Detect which cell encompasses the target text, then output its [x, y] center coordinate. 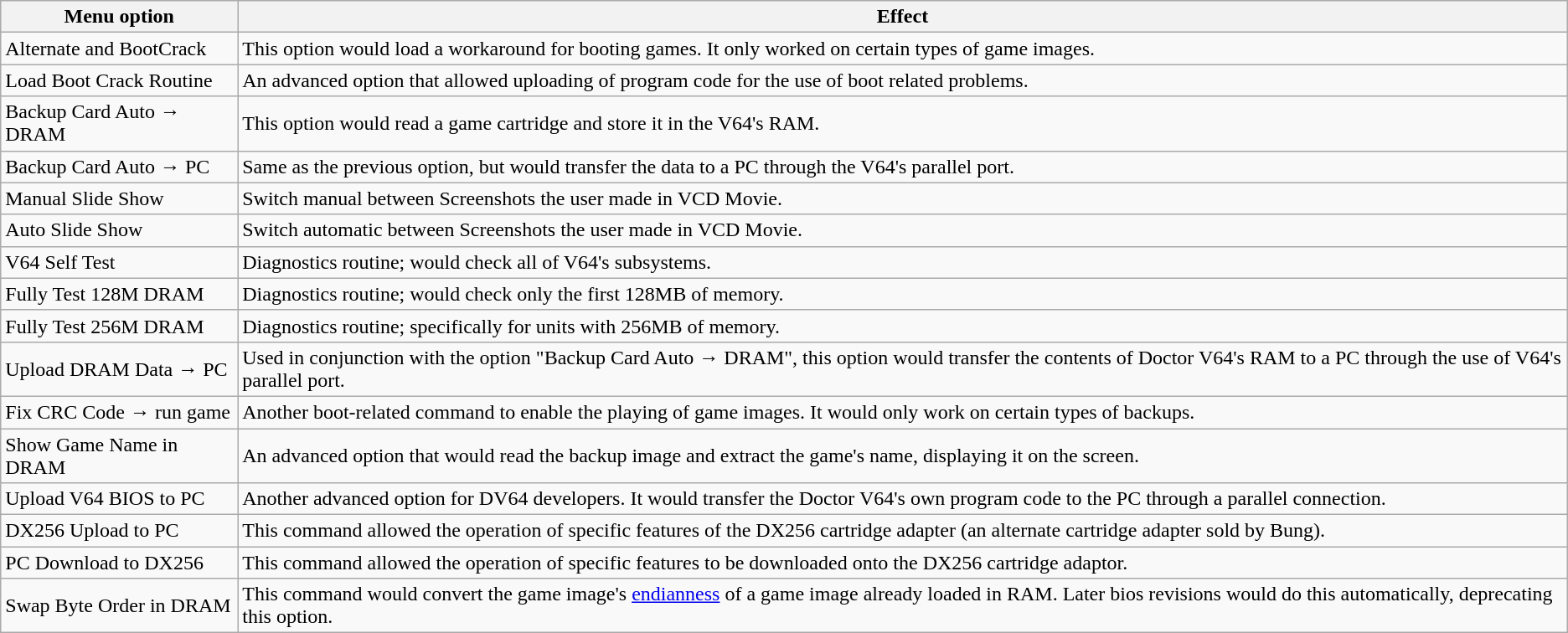
Alternate and BootCrack [119, 49]
Same as the previous option, but would transfer the data to a PC through the V64's parallel port. [903, 167]
This option would load a workaround for booting games. It only worked on certain types of game images. [903, 49]
Manual Slide Show [119, 198]
Fully Test 128M DRAM [119, 294]
Menu option [119, 17]
Backup Card Auto → PC [119, 167]
An advanced option that would read the backup image and extract the game's name, displaying it on the screen. [903, 455]
Auto Slide Show [119, 230]
This option would read a game cartridge and store it in the V64's RAM. [903, 124]
Diagnostics routine; would check all of V64's subsystems. [903, 262]
Effect [903, 17]
Upload V64 BIOS to PC [119, 499]
This command allowed the operation of specific features to be downloaded onto the DX256 cartridge adaptor. [903, 563]
Backup Card Auto → DRAM [119, 124]
PC Download to DX256 [119, 563]
Load Boot Crack Routine [119, 80]
Swap Byte Order in DRAM [119, 606]
Diagnostics routine; specifically for units with 256MB of memory. [903, 326]
An advanced option that allowed uploading of program code for the use of boot related problems. [903, 80]
Show Game Name in DRAM [119, 455]
This command allowed the operation of specific features of the DX256 cartridge adapter (an alternate cartridge adapter sold by Bung). [903, 531]
Switch manual between Screenshots the user made in VCD Movie. [903, 198]
DX256 Upload to PC [119, 531]
Fully Test 256M DRAM [119, 326]
Upload DRAM Data → PC [119, 368]
V64 Self Test [119, 262]
Another advanced option for DV64 developers. It would transfer the Doctor V64's own program code to the PC through a parallel connection. [903, 499]
Another boot-related command to enable the playing of game images. It would only work on certain types of backups. [903, 412]
Fix CRC Code → run game [119, 412]
Diagnostics routine; would check only the first 128MB of memory. [903, 294]
Switch automatic between Screenshots the user made in VCD Movie. [903, 230]
